For the text-containing cell, return its midpoint in (X, Y) coordinate format. 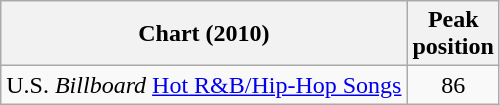
U.S. Billboard Hot R&B/Hip-Hop Songs (204, 85)
Chart (2010) (204, 34)
Peak position (453, 34)
86 (453, 85)
